Identify which cell holds the provided text, then report its [X, Y] central coordinate. 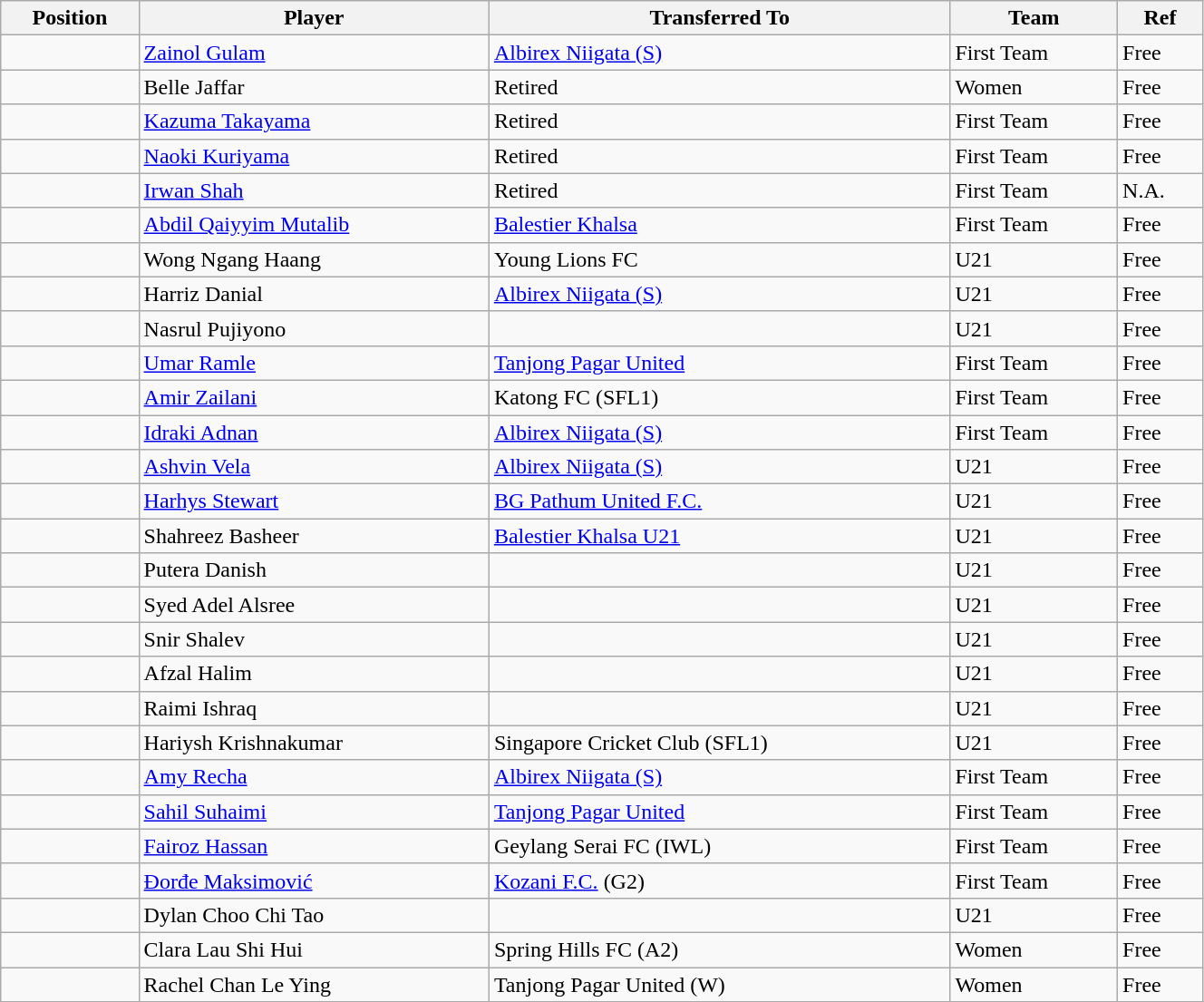
Irwan Shah [314, 190]
Amy Recha [314, 777]
Shahreez Basheer [314, 536]
Sahil Suhaimi [314, 812]
Ref [1160, 18]
Team [1034, 18]
Young Lions FC [720, 259]
Player [314, 18]
BG Pathum United F.C. [720, 501]
Nasrul Pujiyono [314, 328]
Position [70, 18]
Geylang Serai FC (IWL) [720, 846]
Dylan Choo Chi Tao [314, 915]
Idraki Adnan [314, 433]
Transferred To [720, 18]
Harhys Stewart [314, 501]
Balestier Khalsa U21 [720, 536]
N.A. [1160, 190]
Amir Zailani [314, 397]
Snir Shalev [314, 639]
Kozani F.C. (G2) [720, 880]
Spring Hills FC (A2) [720, 949]
Umar Ramle [314, 363]
Belle Jaffar [314, 87]
Đorđe Maksimović [314, 880]
Raimi Ishraq [314, 708]
Wong Ngang Haang [314, 259]
Ashvin Vela [314, 467]
Harriz Danial [314, 294]
Syed Adel Alsree [314, 605]
Katong FC (SFL1) [720, 397]
Abdil Qaiyyim Mutalib [314, 225]
Naoki Kuriyama [314, 156]
Fairoz Hassan [314, 846]
Afzal Halim [314, 674]
Rachel Chan Le Ying [314, 984]
Singapore Cricket Club (SFL1) [720, 743]
Balestier Khalsa [720, 225]
Clara Lau Shi Hui [314, 949]
Putera Danish [314, 570]
Tanjong Pagar United (W) [720, 984]
Kazuma Takayama [314, 122]
Hariysh Krishnakumar [314, 743]
Zainol Gulam [314, 53]
